Search for the cell housing the specified text and yield its (X, Y) center coordinate. 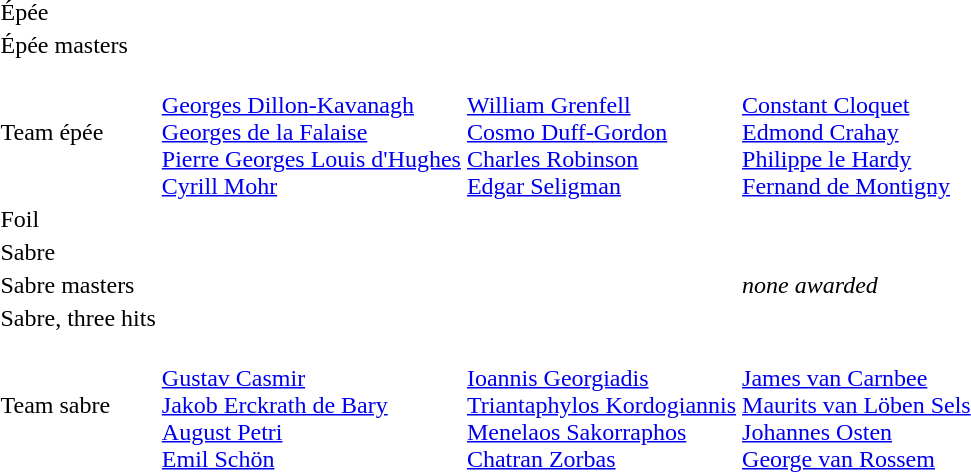
Georges Dillon-KavanaghGeorges de la FalaisePierre Georges Louis d'HughesCyrill Mohr (311, 132)
William GrenfellCosmo Duff-GordonCharles RobinsonEdgar Seligman (601, 132)
